Extract the [x, y] coordinate from the center of the cell holding the provided text.  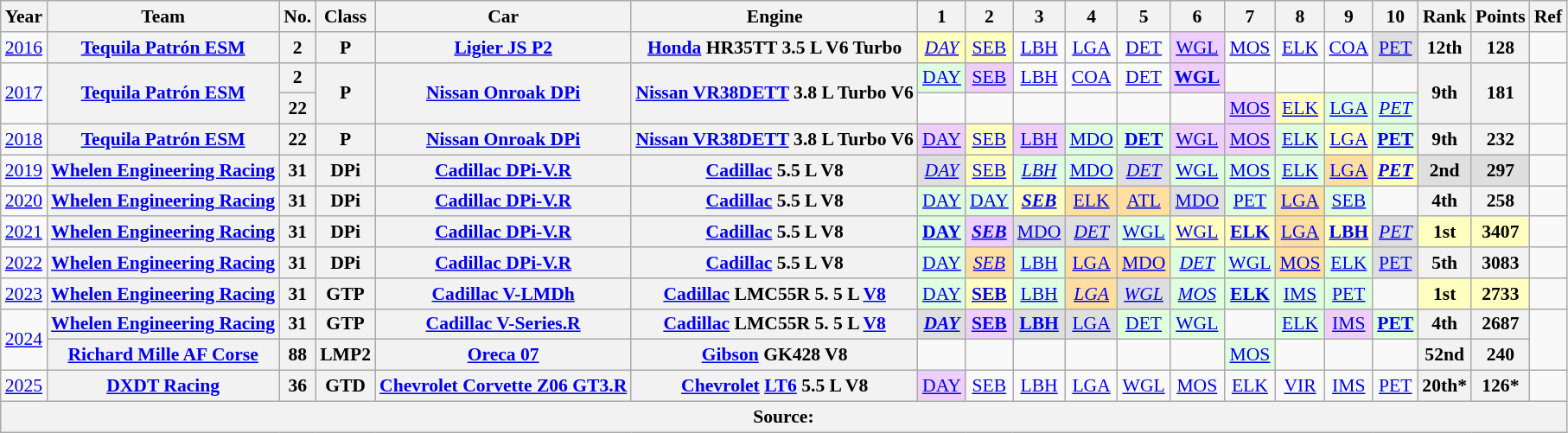
2nd [1444, 170]
2025 [24, 386]
2024 [24, 339]
5 [1144, 16]
Gibson GK428 V8 [774, 355]
3407 [1501, 232]
3083 [1501, 263]
Points [1501, 16]
6 [1196, 16]
128 [1501, 48]
1 [942, 16]
10 [1395, 16]
Year [24, 16]
Class [346, 16]
3 [1039, 16]
Richard Mille AF Corse [163, 355]
2022 [24, 263]
12th [1444, 48]
4 [1091, 16]
2733 [1501, 294]
232 [1501, 140]
36 [297, 386]
52nd [1444, 355]
Ligier JS P2 [503, 48]
2021 [24, 232]
8 [1300, 16]
5th [1444, 263]
258 [1501, 201]
Car [503, 16]
181 [1501, 93]
Engine [774, 16]
2023 [24, 294]
Team [163, 16]
Cadillac V-Series.R [503, 324]
Honda HR35TT 3.5 L V6 Turbo [774, 48]
LMP2 [346, 355]
297 [1501, 170]
Source: [783, 417]
240 [1501, 355]
Cadillac V-LMDh [503, 294]
VIR [1300, 386]
GTD [346, 386]
No. [297, 16]
88 [297, 355]
Rank [1444, 16]
Chevrolet LT6 5.5 L V8 [774, 386]
DXDT Racing [163, 386]
Ref [1548, 16]
20th* [1444, 386]
Oreca 07 [503, 355]
2019 [24, 170]
2016 [24, 48]
126* [1501, 386]
9 [1348, 16]
2018 [24, 140]
2687 [1501, 324]
2020 [24, 201]
Chevrolet Corvette Z06 GT3.R [503, 386]
ATL [1144, 201]
7 [1250, 16]
2017 [24, 93]
